Output the (x, y) coordinate of the center of the cell containing the given text.  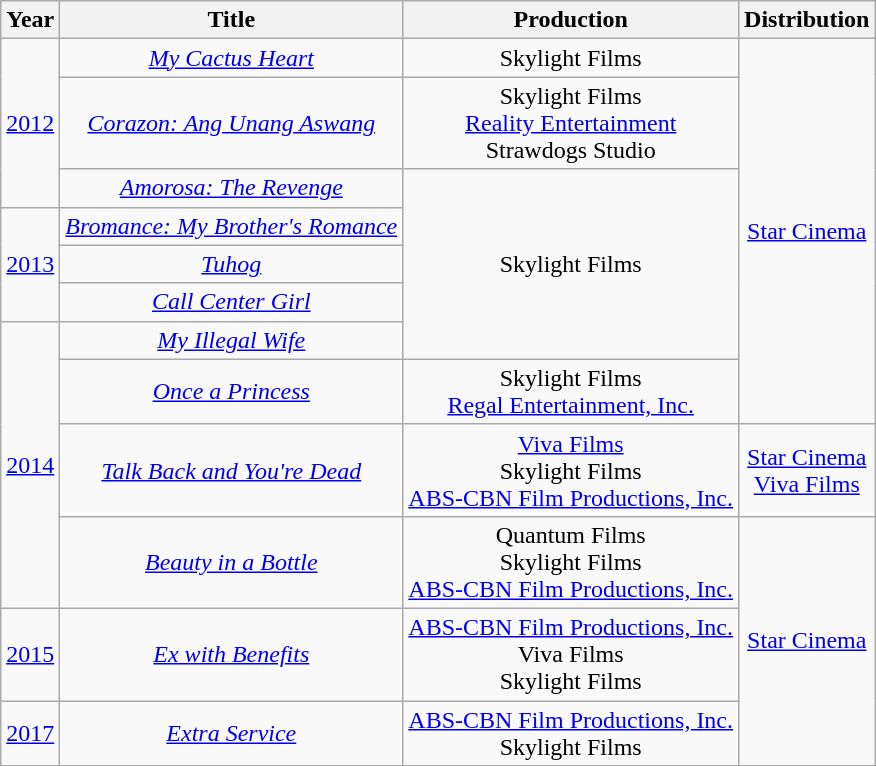
My Illegal Wife (232, 340)
Skylight Films Regal Entertainment, Inc. (571, 392)
Corazon: Ang Unang Aswang (232, 123)
Production (571, 20)
2017 (30, 732)
Once a Princess (232, 392)
Title (232, 20)
Star CinemaViva Films (807, 470)
Quantum Films Skylight Films ABS-CBN Film Productions, Inc. (571, 562)
Call Center Girl (232, 302)
My Cactus Heart (232, 58)
Bromance: My Brother's Romance (232, 226)
Distribution (807, 20)
2014 (30, 464)
ABS-CBN Film Productions, Inc. Viva Films Skylight Films (571, 654)
Ex with Benefits (232, 654)
Skylight Films Reality Entertainment Strawdogs Studio (571, 123)
ABS-CBN Film Productions, Inc. Skylight Films (571, 732)
Beauty in a Bottle (232, 562)
2015 (30, 654)
Talk Back and You're Dead (232, 470)
2013 (30, 264)
Viva Films Skylight Films ABS-CBN Film Productions, Inc. (571, 470)
Year (30, 20)
Extra Service (232, 732)
Amorosa: The Revenge (232, 188)
Tuhog (232, 264)
2012 (30, 123)
